Return the [X, Y] coordinate for the center point of the cell that contains the specified text.  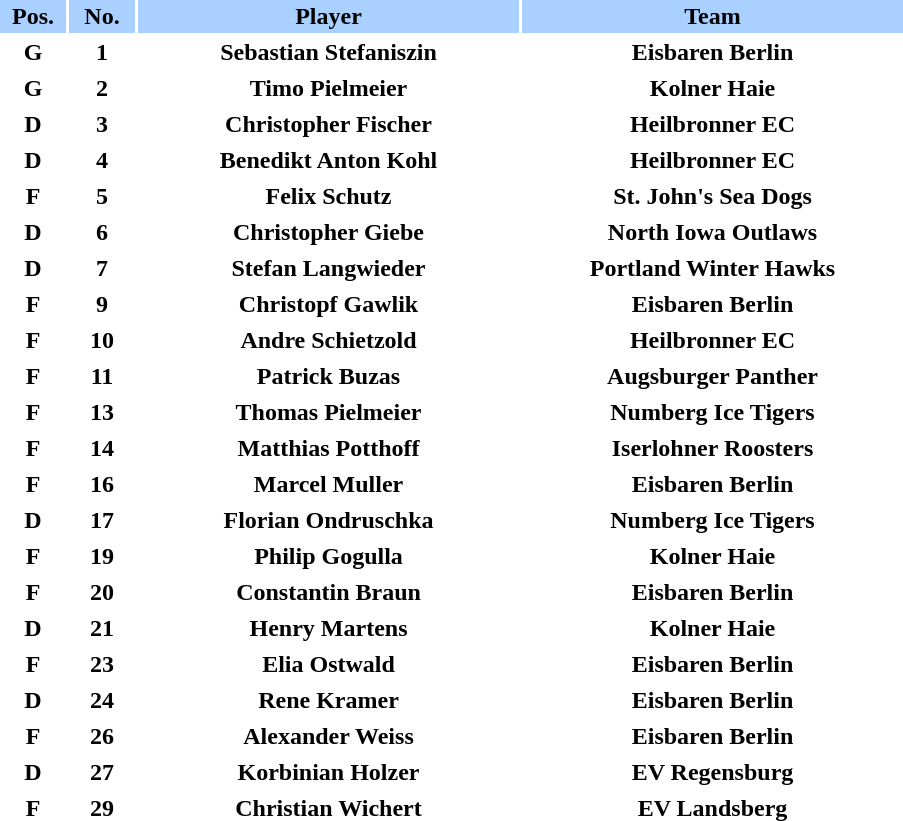
Augsburger Panther [712, 376]
Elia Ostwald [328, 664]
5 [102, 196]
4 [102, 160]
11 [102, 376]
Andre Schietzold [328, 340]
19 [102, 556]
Sebastian Stefaniszin [328, 52]
21 [102, 628]
20 [102, 592]
Felix Schutz [328, 196]
Pos. [33, 16]
27 [102, 772]
10 [102, 340]
Patrick Buzas [328, 376]
13 [102, 412]
Player [328, 16]
9 [102, 304]
North Iowa Outlaws [712, 232]
7 [102, 268]
1 [102, 52]
Korbinian Holzer [328, 772]
No. [102, 16]
14 [102, 448]
23 [102, 664]
EV Regensburg [712, 772]
Stefan Langwieder [328, 268]
17 [102, 520]
Benedikt Anton Kohl [328, 160]
Christopher Giebe [328, 232]
26 [102, 736]
Team [712, 16]
Timo Pielmeier [328, 88]
Iserlohner Roosters [712, 448]
Portland Winter Hawks [712, 268]
2 [102, 88]
Thomas Pielmeier [328, 412]
3 [102, 124]
Alexander Weiss [328, 736]
Florian Ondruschka [328, 520]
Henry Martens [328, 628]
Christopher Fischer [328, 124]
Rene Kramer [328, 700]
Matthias Potthoff [328, 448]
16 [102, 484]
24 [102, 700]
Constantin Braun [328, 592]
Christopf Gawlik [328, 304]
St. John's Sea Dogs [712, 196]
Philip Gogulla [328, 556]
6 [102, 232]
Marcel Muller [328, 484]
